Output the (x, y) coordinate of the center of the cell containing the given text.  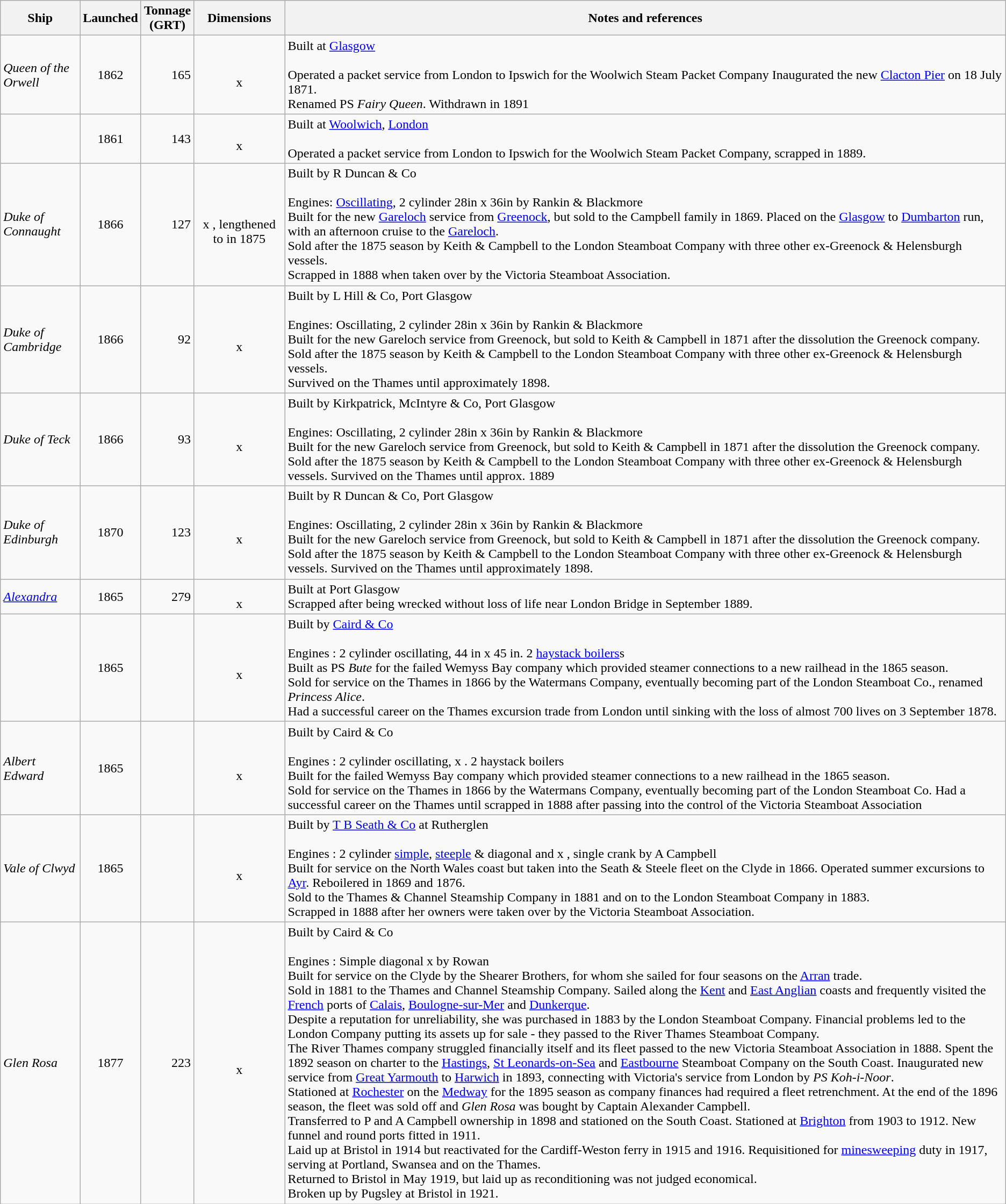
Dimensions (240, 18)
Queen of the Orwell (40, 75)
Albert Edward (40, 768)
Launched (111, 18)
143 (167, 139)
Built at Woolwich, LondonOperated a packet service from London to Ipswich for the Woolwich Steam Packet Company, scrapped in 1889. (645, 139)
Alexandra (40, 597)
1870 (111, 532)
123 (167, 532)
Duke of Edinburgh (40, 532)
1862 (111, 75)
Notes and references (645, 18)
Duke of Teck (40, 440)
Vale of Clwyd (40, 868)
165 (167, 75)
Duke of Cambridge (40, 339)
Duke of Connaught (40, 225)
1861 (111, 139)
92 (167, 339)
Built at Port GlasgowScrapped after being wrecked without loss of life near London Bridge in September 1889. (645, 597)
279 (167, 597)
x , lengthened to in 1875 (240, 225)
Tonnage(GRT) (167, 18)
93 (167, 440)
Ship (40, 18)
127 (167, 225)
Glen Rosa (40, 1063)
1877 (111, 1063)
223 (167, 1063)
